Determine the [x, y] coordinate at the center of the cell enclosing the given text.  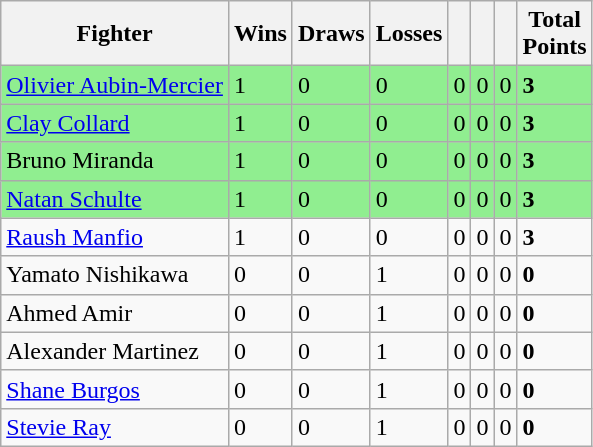
Wins [260, 34]
Bruno Miranda [115, 161]
Stevie Ray [115, 427]
Total Points [554, 34]
Yamato Nishikawa [115, 275]
Olivier Aubin-Mercier [115, 85]
Shane Burgos [115, 389]
Natan Schulte [115, 199]
Clay Collard [115, 123]
Fighter [115, 34]
Alexander Martinez [115, 351]
Losses [409, 34]
Ahmed Amir [115, 313]
Raush Manfio [115, 237]
Draws [331, 34]
